Find where the given text appears and provide that cell's center as (x, y) coordinate. 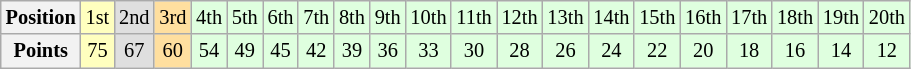
26 (566, 51)
49 (245, 51)
12 (887, 51)
6th (281, 17)
11th (474, 17)
1st (98, 17)
17th (749, 17)
14th (611, 17)
18 (749, 51)
16 (795, 51)
28 (520, 51)
67 (134, 51)
39 (352, 51)
54 (209, 51)
3rd (172, 17)
75 (98, 51)
20th (887, 17)
5th (245, 17)
14 (841, 51)
Points (41, 51)
10th (429, 17)
13th (566, 17)
12th (520, 17)
18th (795, 17)
20 (703, 51)
24 (611, 51)
19th (841, 17)
8th (352, 17)
9th (388, 17)
60 (172, 51)
2nd (134, 17)
45 (281, 51)
42 (316, 51)
36 (388, 51)
22 (657, 51)
4th (209, 17)
16th (703, 17)
33 (429, 51)
15th (657, 17)
Position (41, 17)
30 (474, 51)
7th (316, 17)
